Extract the [X, Y] coordinate from the center of the cell holding the provided text.  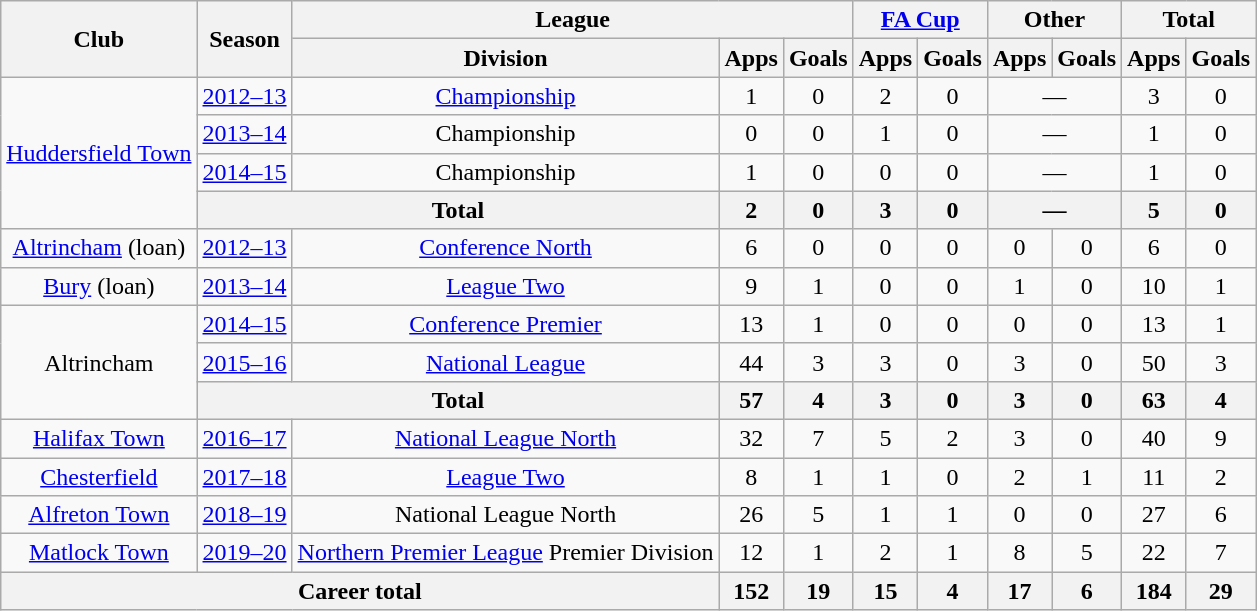
22 [1154, 553]
50 [1154, 362]
Career total [360, 591]
2018–19 [244, 515]
2015–16 [244, 362]
League [572, 20]
63 [1154, 400]
Club [99, 39]
Altrincham [99, 362]
2017–18 [244, 477]
Alfreton Town [99, 515]
44 [751, 362]
Conference North [506, 248]
Huddersfield Town [99, 153]
10 [1154, 286]
29 [1221, 591]
Bury (loan) [99, 286]
40 [1154, 438]
15 [885, 591]
Season [244, 39]
19 [818, 591]
Altrincham (loan) [99, 248]
12 [751, 553]
152 [751, 591]
Division [506, 58]
Chesterfield [99, 477]
26 [751, 515]
2019–20 [244, 553]
32 [751, 438]
57 [751, 400]
Northern Premier League Premier Division [506, 553]
Halifax Town [99, 438]
184 [1154, 591]
Conference Premier [506, 324]
11 [1154, 477]
FA Cup [920, 20]
2016–17 [244, 438]
17 [1019, 591]
27 [1154, 515]
National League [506, 362]
Matlock Town [99, 553]
Other [1054, 20]
